Search for the cell housing the specified text and yield its (x, y) center coordinate. 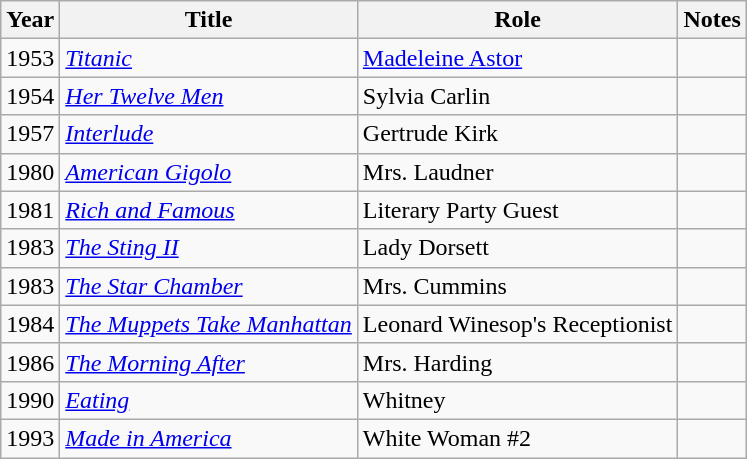
Interlude (208, 134)
Role (518, 20)
The Morning After (208, 362)
Lady Dorsett (518, 248)
Year (30, 20)
1954 (30, 96)
Mrs. Cummins (518, 286)
American Gigolo (208, 172)
The Sting II (208, 248)
Mrs. Harding (518, 362)
1993 (30, 438)
The Star Chamber (208, 286)
White Woman #2 (518, 438)
1953 (30, 58)
1986 (30, 362)
The Muppets Take Manhattan (208, 324)
1984 (30, 324)
Made in America (208, 438)
1957 (30, 134)
1990 (30, 400)
Notes (712, 20)
Madeleine Astor (518, 58)
Mrs. Laudner (518, 172)
1980 (30, 172)
Whitney (518, 400)
Sylvia Carlin (518, 96)
Titanic (208, 58)
1981 (30, 210)
Title (208, 20)
Literary Party Guest (518, 210)
Her Twelve Men (208, 96)
Rich and Famous (208, 210)
Leonard Winesop's Receptionist (518, 324)
Gertrude Kirk (518, 134)
Eating (208, 400)
